Output the (x, y) coordinate of the center of the cell containing the given text.  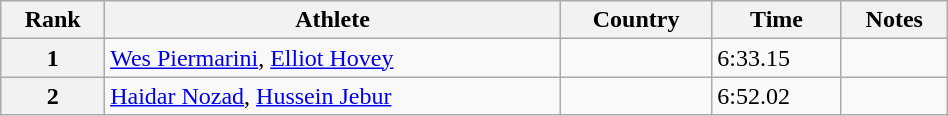
Country (636, 20)
Notes (894, 20)
Wes Piermarini, Elliot Hovey (333, 58)
Athlete (333, 20)
Time (777, 20)
2 (53, 96)
1 (53, 58)
Haidar Nozad, Hussein Jebur (333, 96)
Rank (53, 20)
6:52.02 (777, 96)
6:33.15 (777, 58)
